Return (x, y) of the center of cell containing provided text 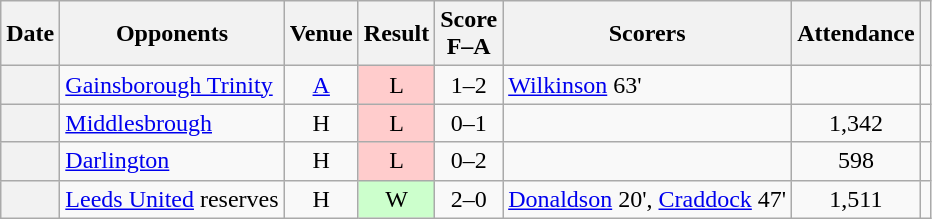
Darlington (172, 161)
1,511 (856, 199)
Scorers (648, 34)
Date (30, 34)
1,342 (856, 123)
W (396, 199)
Gainsborough Trinity (172, 85)
Result (396, 34)
Attendance (856, 34)
Donaldson 20', Craddock 47' (648, 199)
598 (856, 161)
Venue (321, 34)
2–0 (469, 199)
Opponents (172, 34)
Wilkinson 63' (648, 85)
Middlesbrough (172, 123)
ScoreF–A (469, 34)
0–1 (469, 123)
1–2 (469, 85)
A (321, 85)
0–2 (469, 161)
Leeds United reserves (172, 199)
